From the cell containing the given text, extract its center point as [x, y] coordinate. 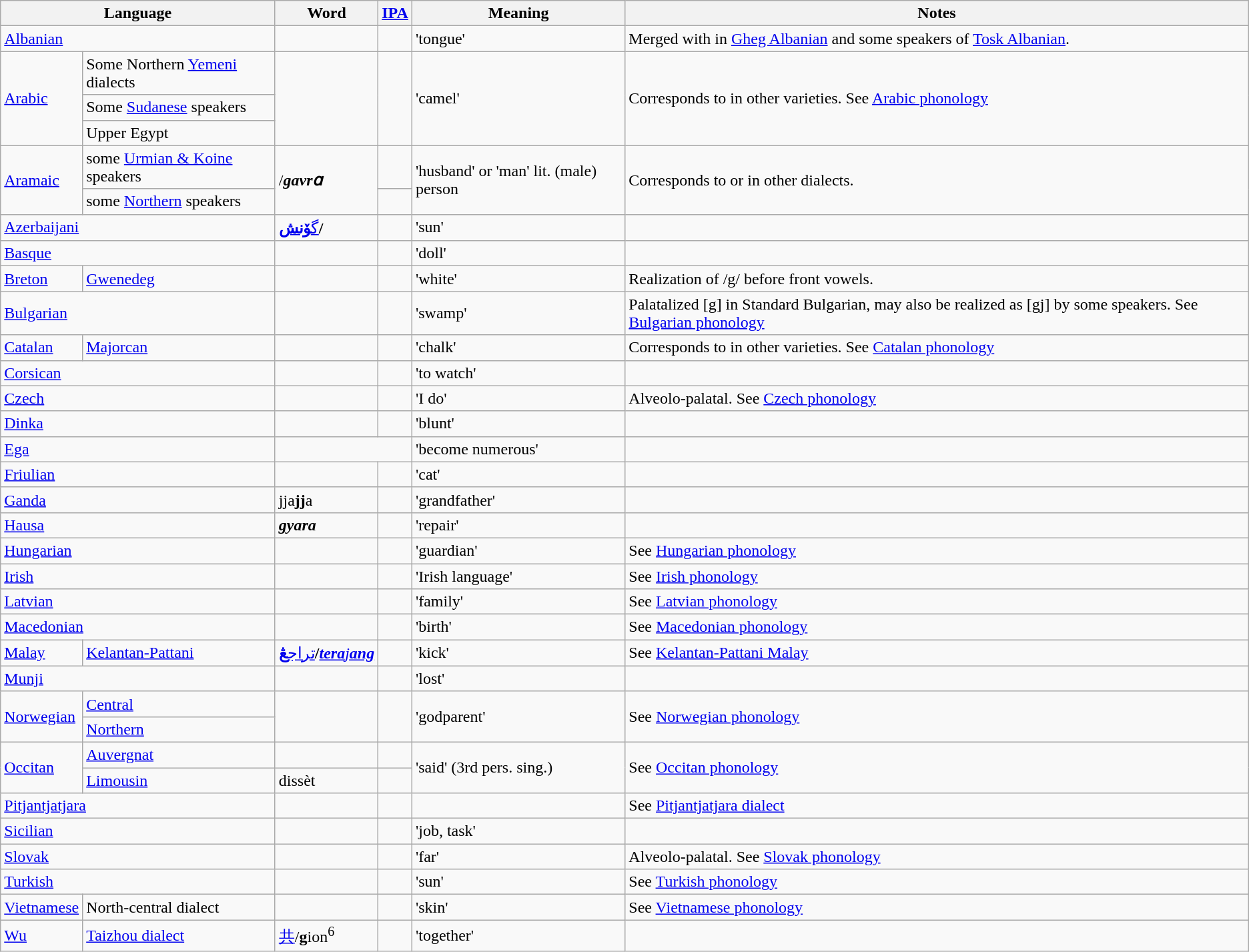
共/gion6 [326, 936]
'job, task' [518, 831]
Norwegian [41, 717]
تراجڠ/terajang [326, 653]
'godparent' [518, 717]
Upper Egypt [179, 133]
'said' (3rd pers. sing.) [518, 767]
'to watch' [518, 373]
'far' [518, 857]
'become numerous' [518, 449]
Ganda [138, 500]
Auvergnat [179, 755]
See Latvian phonology [937, 602]
Corsican [138, 373]
Vietnamese [41, 907]
Alveolo-palatal. See Czech phonology [937, 398]
'husband' or 'man' lit. (male) person [518, 180]
'family' [518, 602]
'lost' [518, 678]
Pitjantjatjara [138, 806]
Gwenedeg [179, 279]
See Norwegian phonology [937, 717]
'swamp' [518, 314]
Aramaic [41, 180]
Kelantan-Pattani [179, 653]
'repair' [518, 525]
See Kelantan-Pattani Malay [937, 653]
Sicilian [138, 831]
See Pitjantjatjara dialect [937, 806]
'grandfather' [518, 500]
See Turkish phonology [937, 882]
Catalan [41, 348]
Turkish [138, 882]
Slovak [138, 857]
Notes [937, 13]
Northern [179, 729]
Realization of /g/ before front vowels. [937, 279]
Central [179, 704]
North-central dialect [179, 907]
'blunt' [518, 424]
Some Northern Yemeni dialects [179, 73]
Arabic [41, 99]
Palatalized [g] in Standard Bulgarian, may also be realized as [gj] by some speakers. See Bulgarian phonology [937, 314]
Corresponds to in other varieties. See Arabic phonology [937, 99]
See Irish phonology [937, 576]
See Hungarian phonology [937, 550]
IPA [395, 13]
'doll' [518, 254]
See Vietnamese phonology [937, 907]
'guardian' [518, 550]
some Urmian & Koine speakers [179, 167]
Ega [138, 449]
گۆنش/ [326, 227]
Czech [138, 398]
/gavrɑ [326, 180]
Limousin [179, 780]
Hungarian [138, 550]
'cat' [518, 474]
Breton [41, 279]
'together' [518, 936]
See Macedonian phonology [937, 627]
Corresponds to in other varieties. See Catalan phonology [937, 348]
Bulgarian [138, 314]
some Northern speakers [179, 201]
'skin' [518, 907]
'chalk' [518, 348]
See Occitan phonology [937, 767]
Friulian [138, 474]
'birth' [518, 627]
Corresponds to or in other dialects. [937, 180]
Munji [138, 678]
Some Sudanese speakers [179, 107]
jjajja [326, 500]
Malay [41, 653]
Language [138, 13]
Latvian [138, 602]
'I do' [518, 398]
Alveolo-palatal. See Slovak phonology [937, 857]
Hausa [138, 525]
Occitan [41, 767]
Basque [138, 254]
dissèt [326, 780]
Irish [138, 576]
Albanian [138, 39]
'camel' [518, 99]
'kick' [518, 653]
Macedonian [138, 627]
Word [326, 13]
Meaning [518, 13]
Taizhou dialect [179, 936]
Azerbaijani [138, 227]
'white' [518, 279]
'tongue' [518, 39]
'Irish language' [518, 576]
Majorcan [179, 348]
Dinka [138, 424]
Merged with in Gheg Albanian and some speakers of Tosk Albanian. [937, 39]
gyara [326, 525]
Wu [41, 936]
